Return the [X, Y] coordinate for the center point of the cell that contains the specified text.  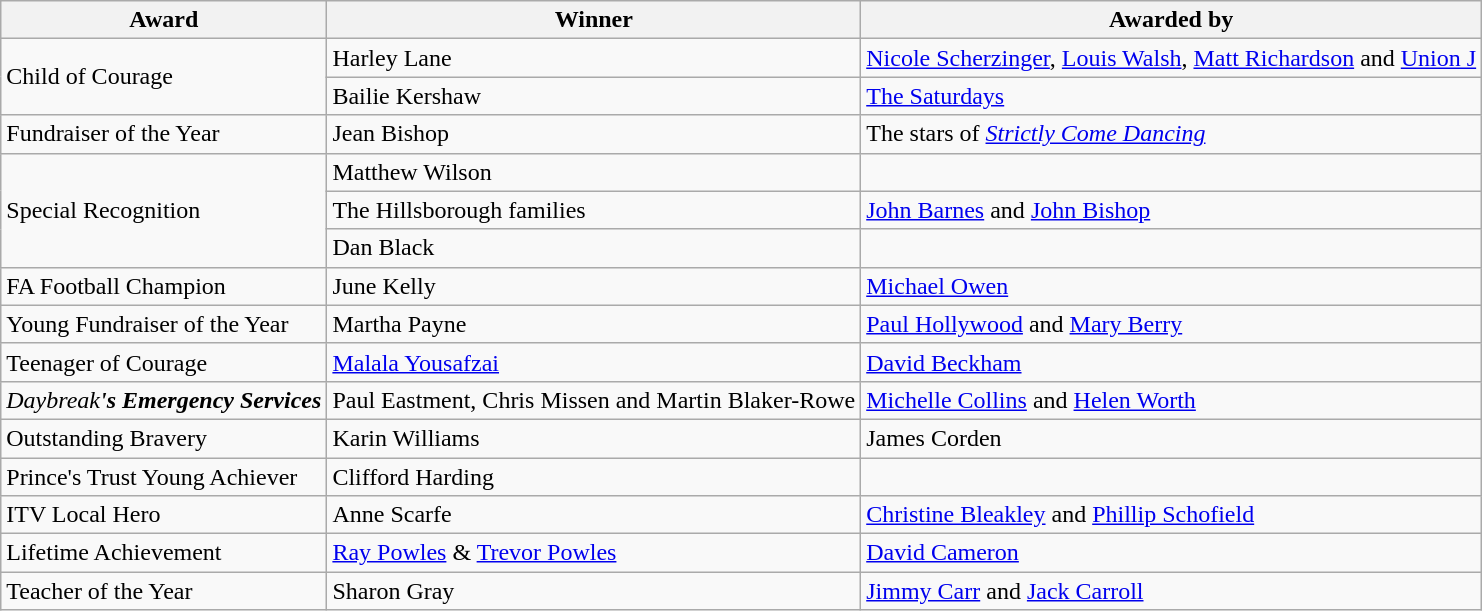
Winner [594, 20]
Daybreak's Emergency Services [164, 400]
Special Recognition [164, 210]
Teacher of the Year [164, 591]
Ray Powles & Trevor Powles [594, 553]
Paul Eastment, Chris Missen and Martin Blaker-Rowe [594, 400]
Michael Owen [1172, 286]
Matthew Wilson [594, 172]
Jimmy Carr and Jack Carroll [1172, 591]
Awarded by [1172, 20]
Award [164, 20]
The stars of Strictly Come Dancing [1172, 134]
Clifford Harding [594, 477]
Harley Lane [594, 58]
Paul Hollywood and Mary Berry [1172, 324]
ITV Local Hero [164, 515]
Young Fundraiser of the Year [164, 324]
James Corden [1172, 438]
Anne Scarfe [594, 515]
Karin Williams [594, 438]
John Barnes and John Bishop [1172, 210]
June Kelly [594, 286]
Lifetime Achievement [164, 553]
Martha Payne [594, 324]
FA Football Champion [164, 286]
David Cameron [1172, 553]
Child of Courage [164, 77]
Prince's Trust Young Achiever [164, 477]
Christine Bleakley and Phillip Schofield [1172, 515]
Dan Black [594, 248]
Fundraiser of the Year [164, 134]
Sharon Gray [594, 591]
Teenager of Courage [164, 362]
Nicole Scherzinger, Louis Walsh, Matt Richardson and Union J [1172, 58]
Jean Bishop [594, 134]
Malala Yousafzai [594, 362]
Bailie Kershaw [594, 96]
Outstanding Bravery [164, 438]
David Beckham [1172, 362]
The Saturdays [1172, 96]
The Hillsborough families [594, 210]
Michelle Collins and Helen Worth [1172, 400]
